Pinpoint the cell where the given text exists, returning its [x, y] midpoint coordinate. 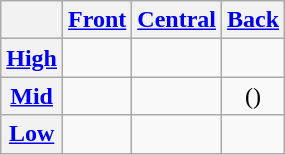
() [254, 96]
Central [177, 20]
High [32, 58]
Front [98, 20]
Low [32, 134]
Mid [32, 96]
Back [254, 20]
